Search for the cell housing the specified text and yield its (X, Y) center coordinate. 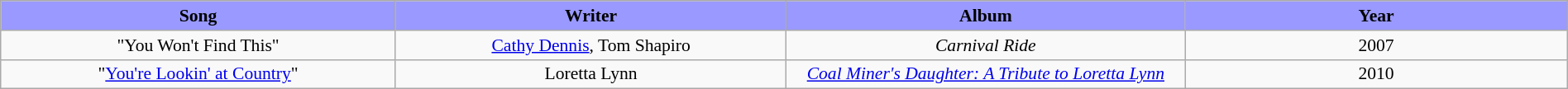
Cathy Dennis, Tom Shapiro (590, 44)
Writer (590, 16)
Carnival Ride (986, 44)
"You're Lookin' at Country" (198, 74)
Album (986, 16)
Coal Miner's Daughter: A Tribute to Loretta Lynn (986, 74)
"You Won't Find This" (198, 44)
Song (198, 16)
Loretta Lynn (590, 74)
2007 (1376, 44)
2010 (1376, 74)
Year (1376, 16)
